Provide the [X, Y] coordinate of the cell's center where the given text is located.  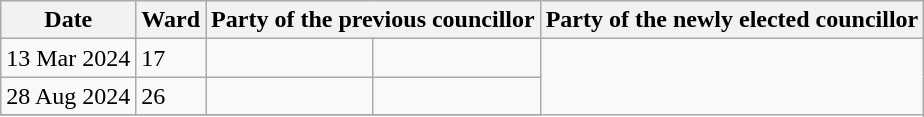
Date [68, 20]
13 Mar 2024 [68, 58]
Party of the previous councillor [374, 20]
Party of the newly elected councillor [732, 20]
26 [171, 96]
17 [171, 58]
Ward [171, 20]
28 Aug 2024 [68, 96]
